Pinpoint the cell where the given text exists, returning its (X, Y) midpoint coordinate. 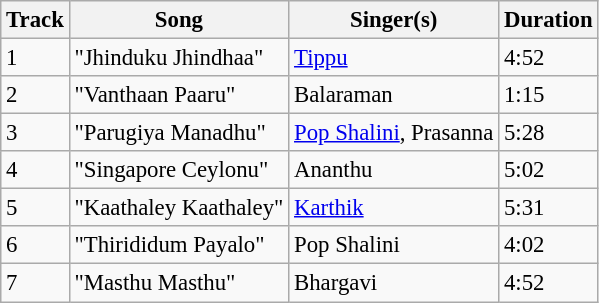
"Parugiya Manadhu" (179, 133)
Karthik (394, 208)
2 (35, 95)
"Kaathaley Kaathaley" (179, 208)
Tippu (394, 58)
Song (179, 20)
7 (35, 283)
5:31 (548, 208)
Singer(s) (394, 20)
3 (35, 133)
5:28 (548, 133)
4:02 (548, 245)
4 (35, 170)
"Vanthaan Paaru" (179, 95)
Ananthu (394, 170)
1 (35, 58)
5 (35, 208)
Balaraman (394, 95)
Track (35, 20)
"Masthu Masthu" (179, 283)
"Singapore Ceylonu" (179, 170)
1:15 (548, 95)
Bhargavi (394, 283)
6 (35, 245)
"Jhinduku Jhindhaa" (179, 58)
Pop Shalini, Prasanna (394, 133)
Duration (548, 20)
"Thirididum Payalo" (179, 245)
Pop Shalini (394, 245)
5:02 (548, 170)
